For the text-containing cell, return its midpoint in [x, y] coordinate format. 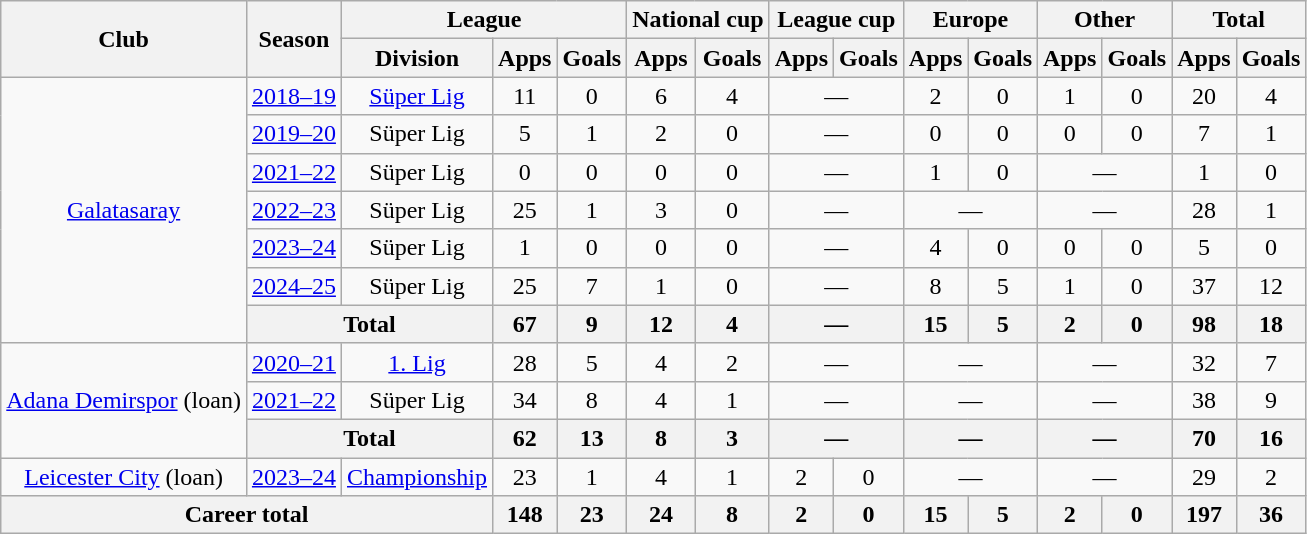
Adana Demirspor (loan) [124, 400]
2022–23 [294, 210]
Europe [970, 20]
1. Lig [416, 362]
148 [525, 515]
32 [1204, 362]
197 [1204, 515]
Leicester City (loan) [124, 477]
League [484, 20]
Championship [416, 477]
National cup [698, 20]
2019–20 [294, 134]
20 [1204, 96]
24 [661, 515]
34 [525, 400]
Galatasaray [124, 210]
League cup [836, 20]
70 [1204, 438]
Other [1105, 20]
67 [525, 324]
16 [1271, 438]
18 [1271, 324]
Club [124, 39]
37 [1204, 286]
2020–21 [294, 362]
Division [416, 58]
6 [661, 96]
2018–19 [294, 96]
11 [525, 96]
Career total [247, 515]
62 [525, 438]
98 [1204, 324]
Season [294, 39]
2024–25 [294, 286]
13 [592, 438]
36 [1271, 515]
38 [1204, 400]
29 [1204, 477]
